Capture the cell that displays the provided text and extract its [x, y] central coordinate. 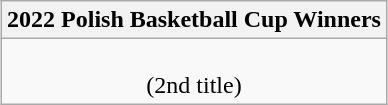
(2nd title) [194, 72]
2022 Polish Basketball Cup Winners [194, 20]
